Scan for the cell matching the given text and deliver its [X, Y] coordinate at center. 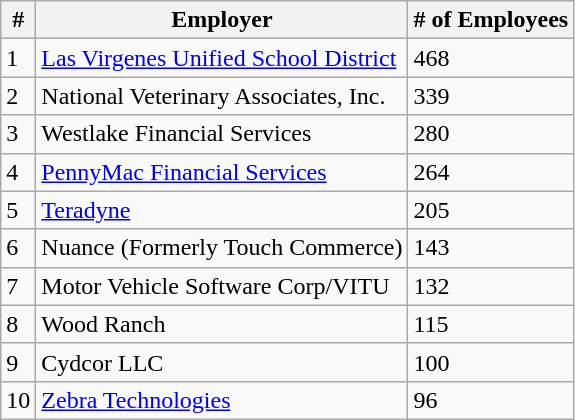
7 [18, 286]
1 [18, 58]
National Veterinary Associates, Inc. [222, 96]
100 [491, 362]
280 [491, 134]
8 [18, 324]
5 [18, 210]
264 [491, 172]
468 [491, 58]
9 [18, 362]
143 [491, 248]
Westlake Financial Services [222, 134]
PennyMac Financial Services [222, 172]
# of Employees [491, 20]
339 [491, 96]
Wood Ranch [222, 324]
2 [18, 96]
205 [491, 210]
Zebra Technologies [222, 400]
96 [491, 400]
# [18, 20]
Employer [222, 20]
Teradyne [222, 210]
6 [18, 248]
Nuance (Formerly Touch Commerce) [222, 248]
Cydcor LLC [222, 362]
4 [18, 172]
Las Virgenes Unified School District [222, 58]
115 [491, 324]
10 [18, 400]
3 [18, 134]
132 [491, 286]
Motor Vehicle Software Corp/VITU [222, 286]
